Identify which cell holds the provided text, then report its [X, Y] central coordinate. 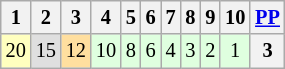
9 [210, 17]
12 [76, 51]
20 [16, 51]
15 [46, 51]
5 [131, 17]
PP [268, 17]
7 [171, 17]
